Identify which cell holds the provided text, then report its (x, y) central coordinate. 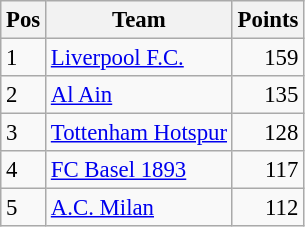
135 (268, 95)
Al Ain (140, 95)
Points (268, 20)
Liverpool F.C. (140, 58)
159 (268, 58)
3 (24, 133)
Team (140, 20)
Pos (24, 20)
4 (24, 170)
1 (24, 58)
Tottenham Hotspur (140, 133)
112 (268, 208)
5 (24, 208)
128 (268, 133)
117 (268, 170)
A.C. Milan (140, 208)
2 (24, 95)
FC Basel 1893 (140, 170)
